Determine the [x, y] coordinate at the center of the cell enclosing the given text.  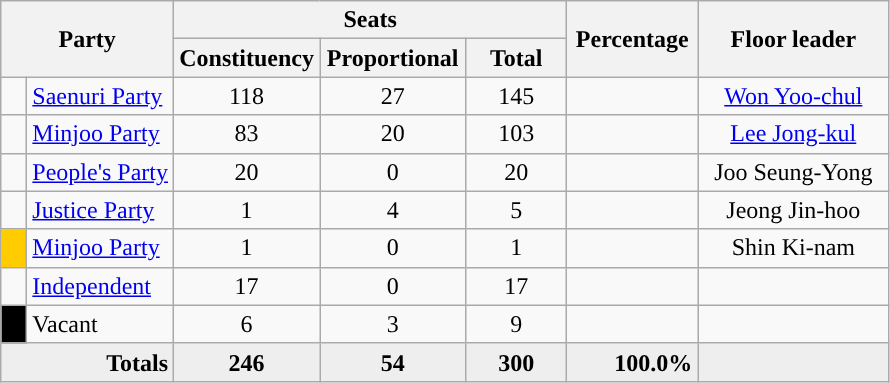
Percentage [632, 39]
Joo Seung-Yong [794, 172]
Party [88, 39]
Won Yoo-chul [794, 96]
Totals [88, 362]
Constituency [247, 58]
145 [516, 96]
4 [393, 210]
Saenuri Party [100, 96]
Independent [100, 286]
27 [393, 96]
Shin Ki-nam [794, 248]
Vacant [100, 324]
300 [516, 362]
Total [516, 58]
6 [247, 324]
People's Party [100, 172]
118 [247, 96]
54 [393, 362]
3 [393, 324]
103 [516, 134]
83 [247, 134]
Proportional [393, 58]
5 [516, 210]
Seats [370, 20]
9 [516, 324]
100.0% [632, 362]
Floor leader [794, 39]
Lee Jong-kul [794, 134]
246 [247, 362]
Justice Party [100, 210]
Jeong Jin-hoo [794, 210]
